Return the (X, Y) coordinate for the center point of the cell that contains the specified text.  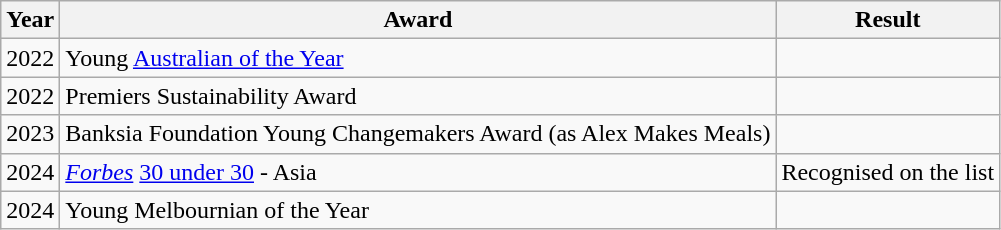
Award (418, 20)
Recognised on the list (888, 172)
2023 (30, 134)
Young Melbournian of the Year (418, 210)
Year (30, 20)
Premiers Sustainability Award (418, 96)
Forbes 30 under 30 - Asia (418, 172)
Banksia Foundation Young Changemakers Award (as Alex Makes Meals) (418, 134)
Young Australian of the Year (418, 58)
Result (888, 20)
